Detect which cell encompasses the target text, then output its (X, Y) center coordinate. 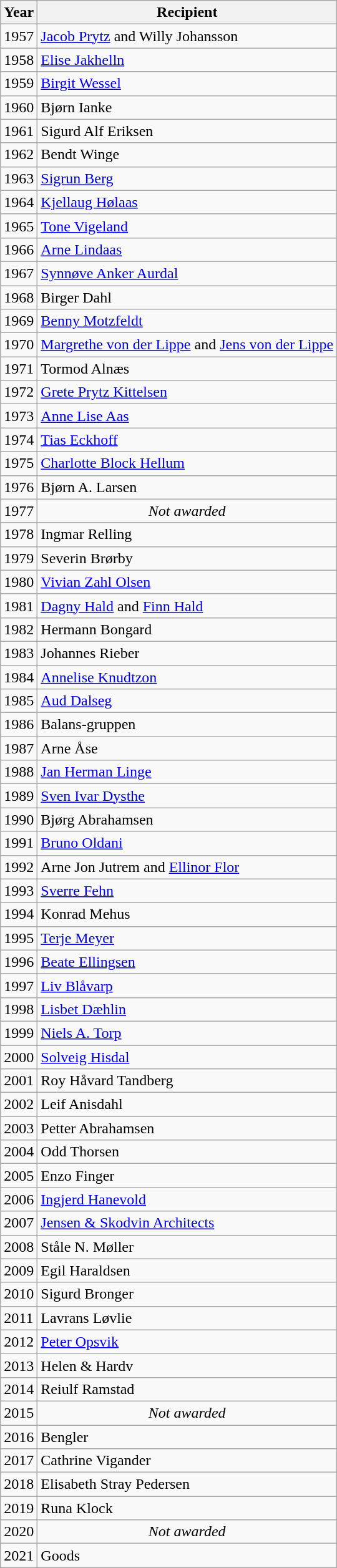
1973 (19, 416)
1978 (19, 535)
Charlotte Block Hellum (187, 463)
Margrethe von der Lippe and Jens von der Lippe (187, 345)
Arne Lindaas (187, 249)
1959 (19, 84)
Birger Dahl (187, 298)
1974 (19, 440)
1979 (19, 558)
Jensen & Skodvin Architects (187, 1223)
Synnøve Anker Aurdal (187, 273)
1986 (19, 725)
1996 (19, 962)
1977 (19, 511)
Dagny Hald and Finn Hald (187, 606)
2006 (19, 1199)
Peter Opsvik (187, 1342)
Vivian Zahl Olsen (187, 582)
Konrad Mehus (187, 914)
Goods (187, 1556)
Petter Abrahamsen (187, 1128)
1966 (19, 249)
1995 (19, 938)
Kjellaug Hølaas (187, 202)
1983 (19, 653)
Benny Motzfeldt (187, 321)
1970 (19, 345)
1984 (19, 677)
Tormod Alnæs (187, 369)
Solveig Hisdal (187, 1057)
Reiulf Ramstad (187, 1389)
Sigurd Bronger (187, 1294)
2000 (19, 1057)
Severin Brørby (187, 558)
Lisbet Dæhlin (187, 1009)
1997 (19, 985)
Terje Meyer (187, 938)
Balans-gruppen (187, 725)
2008 (19, 1247)
2017 (19, 1461)
1968 (19, 298)
Jan Herman Linge (187, 772)
Enzo Finger (187, 1176)
1990 (19, 820)
Bendt Winge (187, 155)
Beate Ellingsen (187, 962)
1963 (19, 178)
2002 (19, 1105)
Liv Blåvarp (187, 985)
2018 (19, 1484)
Ingmar Relling (187, 535)
Elisabeth Stray Pedersen (187, 1484)
1994 (19, 914)
Arne Åse (187, 748)
Lavrans Løvlie (187, 1318)
Anne Lise Aas (187, 416)
1965 (19, 226)
Elise Jakhelln (187, 60)
1958 (19, 60)
Odd Thorsen (187, 1152)
Ingjerd Hanevold (187, 1199)
Bjørn Ianke (187, 107)
1982 (19, 629)
Jacob Prytz and Willy Johansson (187, 36)
1989 (19, 796)
Recipient (187, 12)
Grete Prytz Kittelsen (187, 392)
1957 (19, 36)
Bjørn A. Larsen (187, 487)
2016 (19, 1436)
1987 (19, 748)
1999 (19, 1033)
1992 (19, 867)
Arne Jon Jutrem and Ellinor Flor (187, 867)
2010 (19, 1294)
Runa Klock (187, 1508)
2005 (19, 1176)
2013 (19, 1365)
Sven Ivar Dysthe (187, 796)
2019 (19, 1508)
1972 (19, 392)
Bengler (187, 1436)
Cathrine Vigander (187, 1461)
2014 (19, 1389)
1991 (19, 843)
2001 (19, 1081)
Aud Dalseg (187, 701)
1967 (19, 273)
Leif Anisdahl (187, 1105)
1976 (19, 487)
1988 (19, 772)
Ståle N. Møller (187, 1247)
1961 (19, 131)
Sverre Fehn (187, 891)
2011 (19, 1318)
Sigurd Alf Eriksen (187, 131)
Birgit Wessel (187, 84)
2012 (19, 1342)
Bjørg Abrahamsen (187, 820)
2007 (19, 1223)
1985 (19, 701)
1998 (19, 1009)
1971 (19, 369)
1969 (19, 321)
Niels A. Torp (187, 1033)
Egil Haraldsen (187, 1270)
2021 (19, 1556)
1962 (19, 155)
Tias Eckhoff (187, 440)
1980 (19, 582)
2020 (19, 1532)
2003 (19, 1128)
Hermann Bongard (187, 629)
1993 (19, 891)
Johannes Rieber (187, 653)
1981 (19, 606)
Roy Håvard Tandberg (187, 1081)
1964 (19, 202)
1975 (19, 463)
Year (19, 12)
1960 (19, 107)
Bruno Oldani (187, 843)
2009 (19, 1270)
2015 (19, 1413)
2004 (19, 1152)
Annelise Knudtzon (187, 677)
Tone Vigeland (187, 226)
Helen & Hardv (187, 1365)
Sigrun Berg (187, 178)
